Extract the [X, Y] coordinate from the center of the cell holding the provided text.  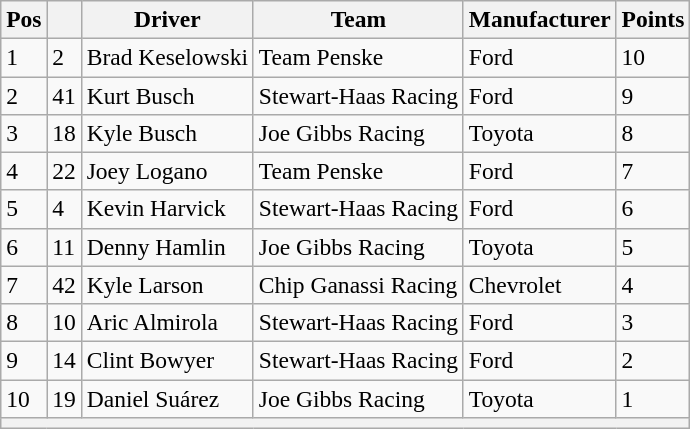
Kyle Busch [167, 133]
18 [64, 133]
42 [64, 285]
41 [64, 95]
Manufacturer [540, 19]
Pos [24, 19]
11 [64, 247]
Denny Hamlin [167, 247]
Chevrolet [540, 285]
Kurt Busch [167, 95]
Brad Keselowski [167, 57]
Chip Ganassi Racing [358, 285]
Points [653, 19]
Kyle Larson [167, 285]
22 [64, 171]
Kevin Harvick [167, 209]
Aric Almirola [167, 322]
19 [64, 398]
Team [358, 19]
Driver [167, 19]
Daniel Suárez [167, 398]
14 [64, 360]
Clint Bowyer [167, 360]
Joey Logano [167, 171]
